Scan for the cell matching the given text and deliver its (X, Y) coordinate at center. 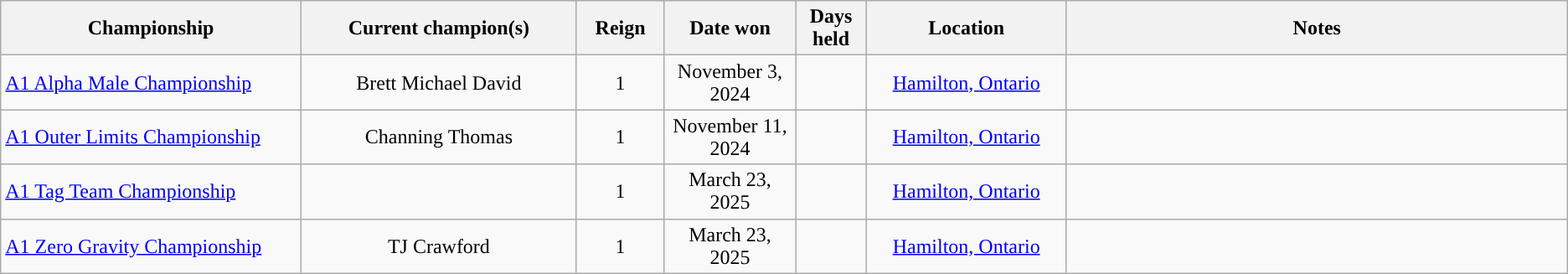
Brett Michael David (439, 82)
A1 Outer Limits Championship (151, 137)
Location (967, 28)
Current champion(s) (439, 28)
Daysheld (831, 28)
Date won (730, 28)
November 3, 2024 (730, 82)
Notes (1317, 28)
A1 Zero Gravity Championship (151, 246)
TJ Crawford (439, 246)
Channing Thomas (439, 137)
November 11, 2024 (730, 137)
Reign (620, 28)
Championship (151, 28)
A1 Alpha Male Championship (151, 82)
A1 Tag Team Championship (151, 191)
